Find where the given text appears and provide that cell's center as [X, Y] coordinate. 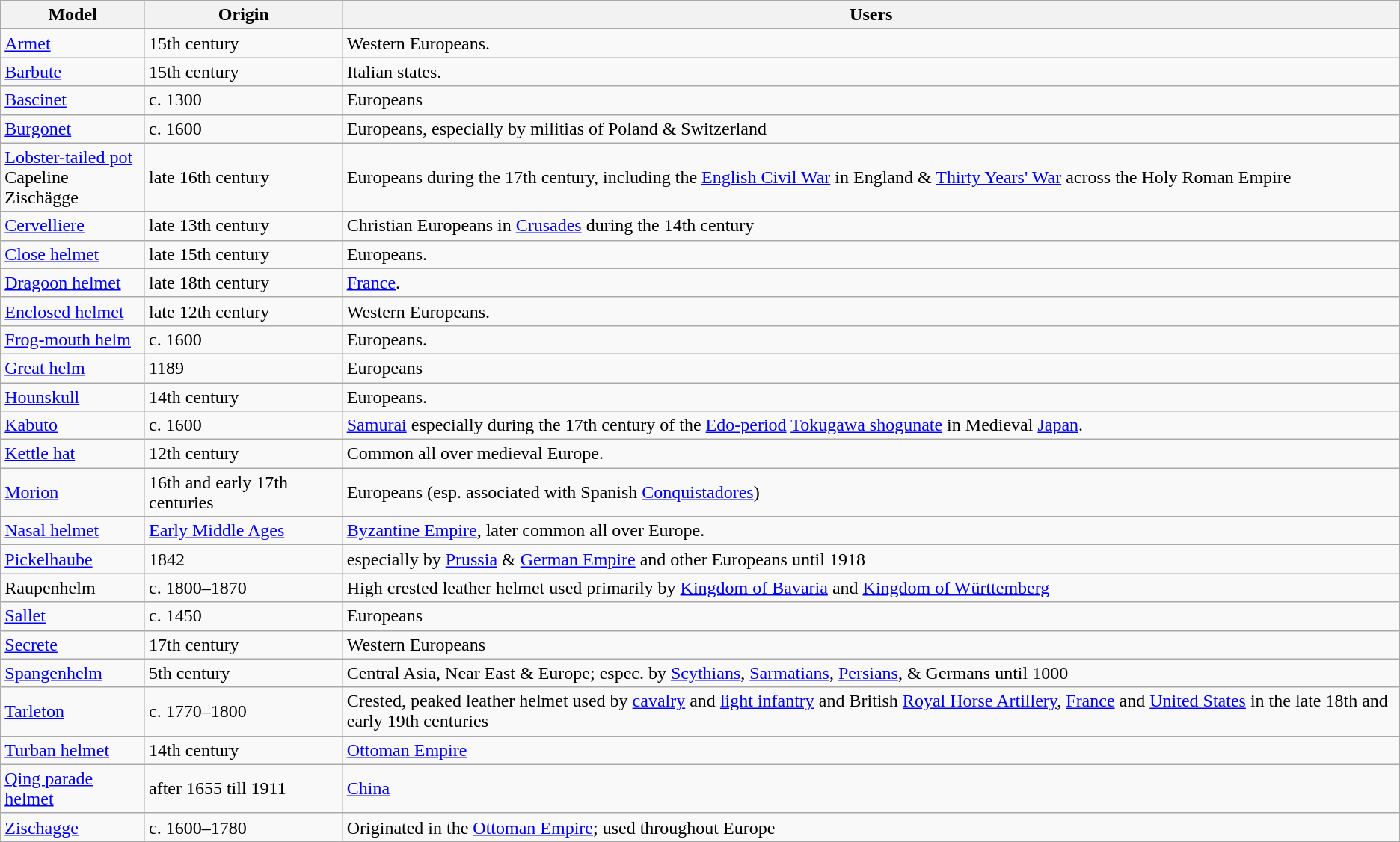
Christian Europeans in Crusades during the 14th century [871, 226]
China [871, 788]
Users [871, 15]
5th century [244, 673]
Model [73, 15]
Zischagge [73, 827]
Close helmet [73, 254]
c. 1770–1800 [244, 712]
Kettle hat [73, 454]
Common all over medieval Europe. [871, 454]
c. 1450 [244, 616]
Spangenhelm [73, 673]
Central Asia, Near East & Europe; espec. by Scythians, Sarmatians, Persians, & Germans until 1000 [871, 673]
Pickelhaube [73, 559]
Hounskull [73, 397]
Burgonet [73, 129]
Kabuto [73, 425]
Nasal helmet [73, 531]
especially by Prussia & German Empire and other Europeans until 1918 [871, 559]
Origin [244, 15]
Italian states. [871, 72]
Cervelliere [73, 226]
Byzantine Empire, later common all over Europe. [871, 531]
France. [871, 283]
Dragoon helmet [73, 283]
1842 [244, 559]
Great helm [73, 368]
Western Europeans [871, 645]
Lobster-tailed potCapelineZischägge [73, 177]
late 15th century [244, 254]
16th and early 17th centuries [244, 492]
c. 1800–1870 [244, 588]
late 16th century [244, 177]
Barbute [73, 72]
Samurai especially during the 17th century of the Edo-period Tokugawa shogunate in Medieval Japan. [871, 425]
Armet [73, 43]
Originated in the Ottoman Empire; used throughout Europe [871, 827]
Europeans, especially by militias of Poland & Switzerland [871, 129]
after 1655 till 1911 [244, 788]
Frog-mouth helm [73, 339]
Enclosed helmet [73, 311]
late 13th century [244, 226]
High crested leather helmet used primarily by Kingdom of Bavaria and Kingdom of Württemberg [871, 588]
Turban helmet [73, 750]
Bascinet [73, 100]
c. 1300 [244, 100]
late 12th century [244, 311]
12th century [244, 454]
1189 [244, 368]
Sallet [73, 616]
c. 1600–1780 [244, 827]
Morion [73, 492]
late 18th century [244, 283]
Europeans during the 17th century, including the English Civil War in England & Thirty Years' War across the Holy Roman Empire [871, 177]
Raupenhelm [73, 588]
Secrete [73, 645]
Tarleton [73, 712]
Europeans (esp. associated with Spanish Conquistadores) [871, 492]
Ottoman Empire [871, 750]
17th century [244, 645]
Qing parade helmet [73, 788]
Early Middle Ages [244, 531]
